Determine the (x, y) coordinate at the center of the cell enclosing the given text.  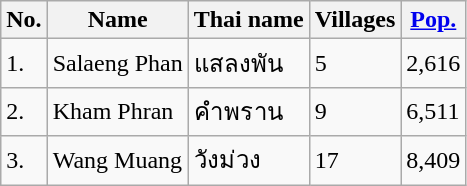
5 (355, 64)
Kham Phran (118, 112)
คำพราน (248, 112)
Villages (355, 20)
No. (24, 20)
แสลงพัน (248, 64)
Name (118, 20)
3. (24, 160)
9 (355, 112)
Wang Muang (118, 160)
17 (355, 160)
Thai name (248, 20)
8,409 (434, 160)
6,511 (434, 112)
2,616 (434, 64)
Pop. (434, 20)
Salaeng Phan (118, 64)
วังม่วง (248, 160)
1. (24, 64)
2. (24, 112)
